For the text-containing cell, return its midpoint in [X, Y] coordinate format. 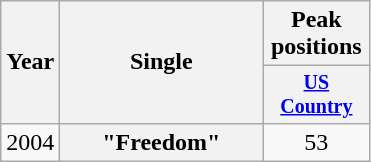
2004 [30, 142]
53 [316, 142]
Single [162, 62]
US Country [316, 94]
Year [30, 62]
Peak positions [316, 34]
"Freedom" [162, 142]
